Search for the cell housing the specified text and yield its (X, Y) center coordinate. 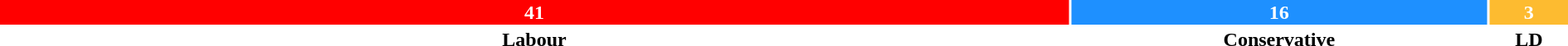
41 (534, 12)
3 (1529, 12)
16 (1279, 12)
